Return (X, Y) of the center of cell containing provided text 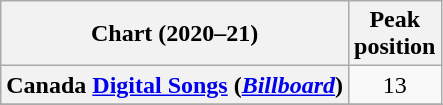
Chart (2020–21) (175, 34)
Peakposition (395, 34)
Canada Digital Songs (Billboard) (175, 85)
13 (395, 85)
